Output the [x, y] coordinate of the center of the cell containing the given text.  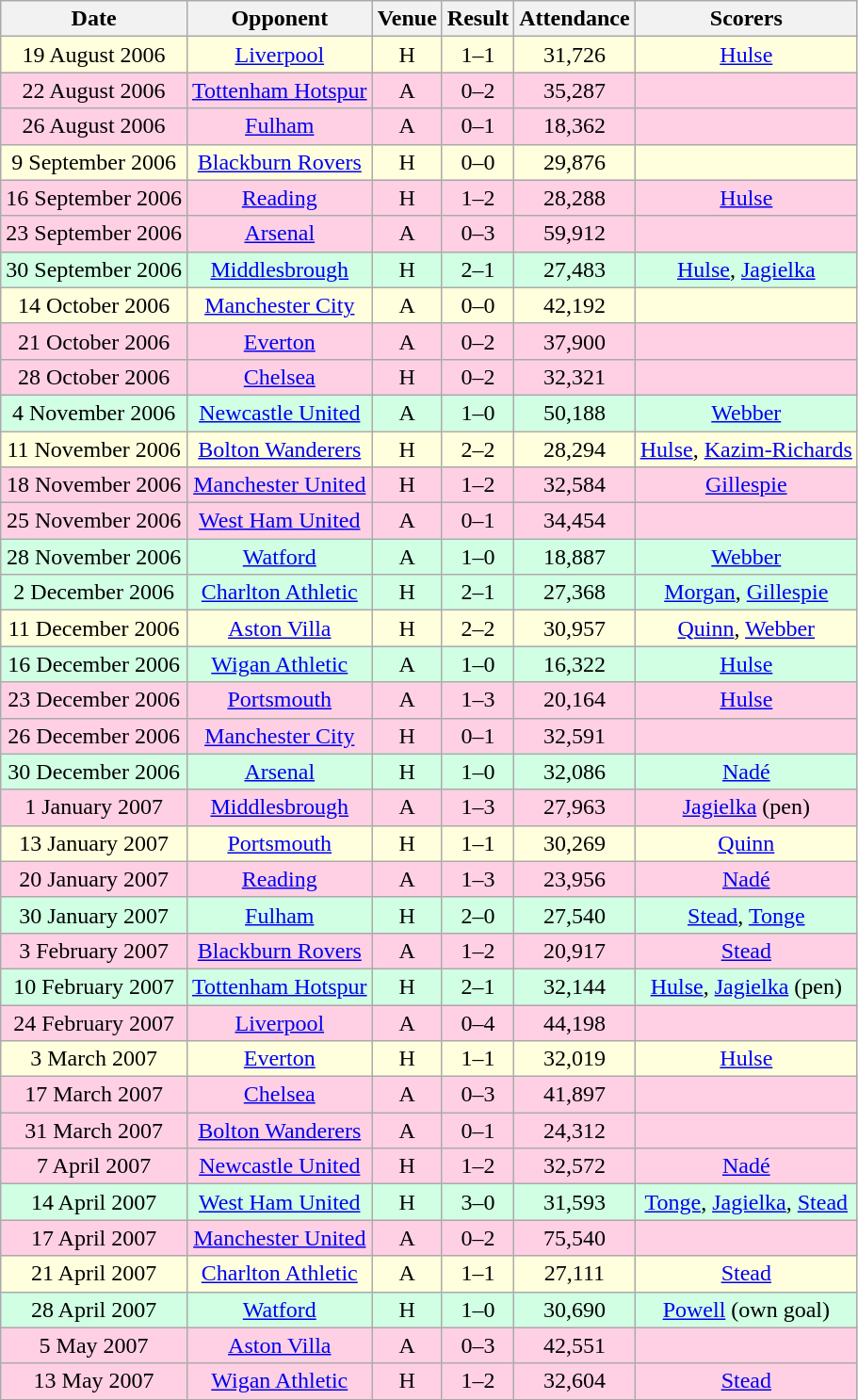
42,551 [575, 1345]
22 August 2006 [94, 90]
Hulse, Jagielka (pen) [746, 986]
28 October 2006 [94, 377]
7 April 2007 [94, 1166]
23 December 2006 [94, 700]
18,887 [575, 557]
24 February 2007 [94, 1022]
16 December 2006 [94, 664]
Hulse, Jagielka [746, 269]
Quinn, Webber [746, 628]
23 September 2006 [94, 234]
11 November 2006 [94, 449]
27,963 [575, 807]
30 September 2006 [94, 269]
32,086 [575, 772]
19 August 2006 [94, 55]
26 December 2006 [94, 736]
20,917 [575, 951]
29,876 [575, 162]
27,368 [575, 593]
30 January 2007 [94, 915]
44,198 [575, 1022]
42,192 [575, 305]
41,897 [575, 1095]
35,287 [575, 90]
9 September 2006 [94, 162]
3–0 [478, 1202]
Morgan, Gillespie [746, 593]
Hulse, Kazim-Richards [746, 449]
31 March 2007 [94, 1131]
37,900 [575, 341]
Jagielka (pen) [746, 807]
21 October 2006 [94, 341]
10 February 2007 [94, 986]
17 April 2007 [94, 1238]
17 March 2007 [94, 1095]
32,321 [575, 377]
21 April 2007 [94, 1274]
Gillespie [746, 485]
Date [94, 19]
Powell (own goal) [746, 1310]
16 September 2006 [94, 198]
11 December 2006 [94, 628]
32,591 [575, 736]
27,111 [575, 1274]
28,288 [575, 198]
2 December 2006 [94, 593]
23,956 [575, 879]
2–0 [478, 915]
32,144 [575, 986]
Opponent [279, 19]
Quinn [746, 843]
28 April 2007 [94, 1310]
18 November 2006 [94, 485]
3 March 2007 [94, 1059]
75,540 [575, 1238]
16,322 [575, 664]
Venue [407, 19]
30,957 [575, 628]
13 May 2007 [94, 1381]
26 August 2006 [94, 126]
50,188 [575, 413]
31,726 [575, 55]
1 January 2007 [94, 807]
25 November 2006 [94, 521]
Scorers [746, 19]
32,572 [575, 1166]
14 October 2006 [94, 305]
28,294 [575, 449]
18,362 [575, 126]
32,604 [575, 1381]
0–4 [478, 1022]
Tonge, Jagielka, Stead [746, 1202]
34,454 [575, 521]
32,584 [575, 485]
28 November 2006 [94, 557]
5 May 2007 [94, 1345]
14 April 2007 [94, 1202]
20 January 2007 [94, 879]
59,912 [575, 234]
Attendance [575, 19]
3 February 2007 [94, 951]
13 January 2007 [94, 843]
31,593 [575, 1202]
Stead, Tonge [746, 915]
4 November 2006 [94, 413]
30,690 [575, 1310]
Result [478, 19]
24,312 [575, 1131]
20,164 [575, 700]
27,483 [575, 269]
30 December 2006 [94, 772]
30,269 [575, 843]
27,540 [575, 915]
32,019 [575, 1059]
